Identify which cell holds the provided text, then report its [X, Y] central coordinate. 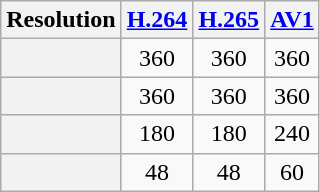
240 [292, 134]
AV1 [292, 20]
H.265 [229, 20]
60 [292, 172]
H.264 [157, 20]
Resolution [61, 20]
